Output the [X, Y] coordinate of the center of the cell containing the given text.  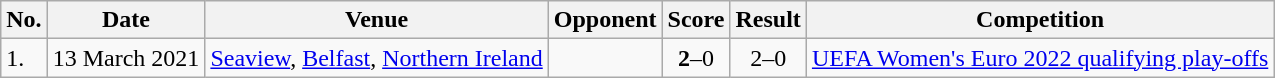
Score [696, 20]
Seaview, Belfast, Northern Ireland [376, 58]
Result [768, 20]
UEFA Women's Euro 2022 qualifying play-offs [1040, 58]
Opponent [605, 20]
Date [126, 20]
No. [24, 20]
Competition [1040, 20]
1. [24, 58]
Venue [376, 20]
13 March 2021 [126, 58]
